Provide the (X, Y) coordinate of the cell's center where the given text is located.  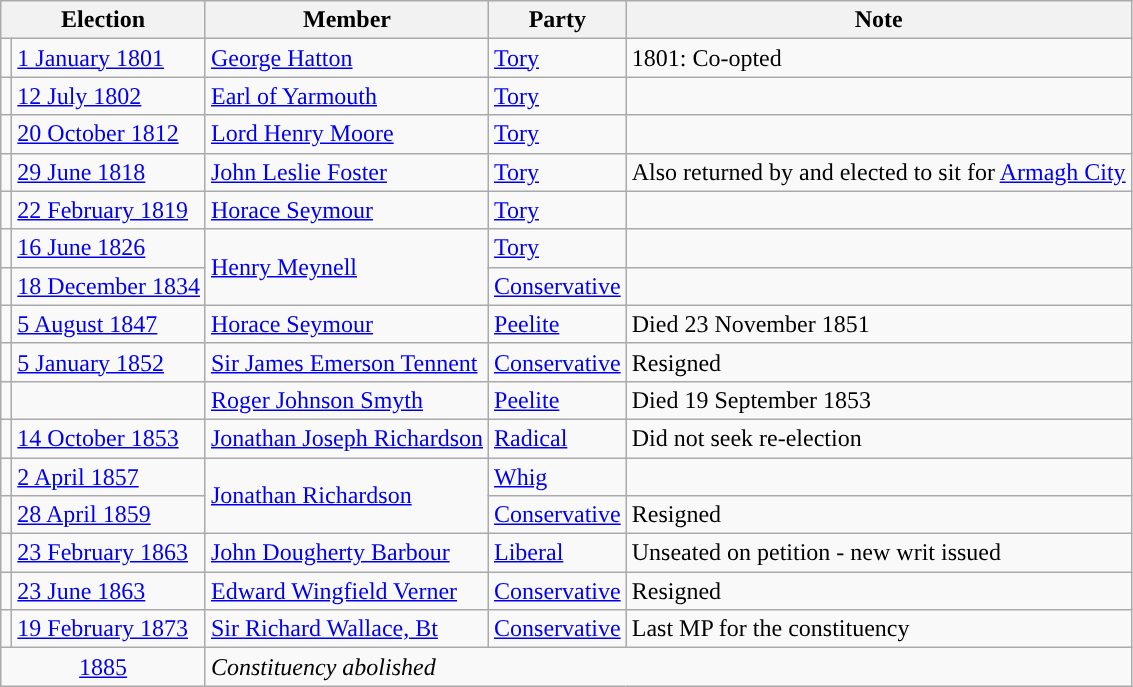
John Dougherty Barbour (346, 553)
Radical (558, 438)
Unseated on petition - new writ issued (878, 553)
John Leslie Foster (346, 172)
Note (878, 20)
Died 19 September 1853 (878, 400)
Party (558, 20)
5 January 1852 (109, 362)
Edward Wingfield Verner (346, 591)
Whig (558, 477)
18 December 1834 (109, 286)
Earl of Yarmouth (346, 96)
19 February 1873 (109, 629)
Henry Meynell (346, 267)
14 October 1853 (109, 438)
1 January 1801 (109, 58)
Constituency abolished (668, 667)
Sir James Emerson Tennent (346, 362)
20 October 1812 (109, 134)
16 June 1826 (109, 248)
Died 23 November 1851 (878, 324)
29 June 1818 (109, 172)
Did not seek re-election (878, 438)
Also returned by and elected to sit for Armagh City (878, 172)
22 February 1819 (109, 210)
Sir Richard Wallace, Bt (346, 629)
George Hatton (346, 58)
Member (346, 20)
5 August 1847 (109, 324)
2 April 1857 (109, 477)
1885 (104, 667)
Liberal (558, 553)
Roger Johnson Smyth (346, 400)
Last MP for the constituency (878, 629)
Lord Henry Moore (346, 134)
1801: Co-opted (878, 58)
Jonathan Richardson (346, 496)
28 April 1859 (109, 515)
Jonathan Joseph Richardson (346, 438)
12 July 1802 (109, 96)
23 February 1863 (109, 553)
Election (104, 20)
23 June 1863 (109, 591)
